For the text-containing cell, return its midpoint in [X, Y] coordinate format. 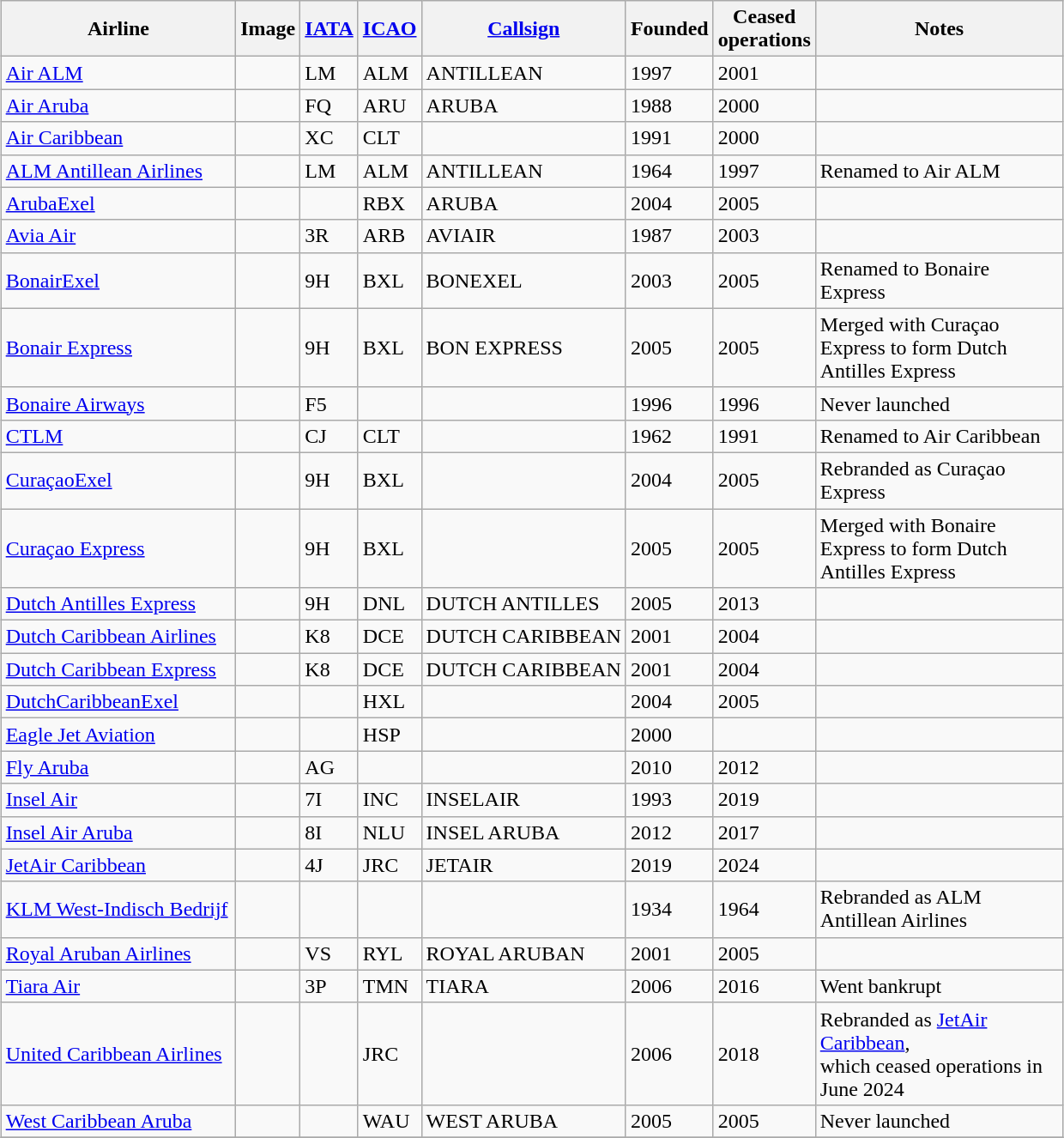
Curaçao Express [118, 548]
F5 [329, 403]
ArubaExel [118, 203]
ROYAL ARUBAN [523, 953]
3P [329, 986]
AG [329, 767]
RBX [390, 203]
Bonair Express [118, 348]
TMN [390, 986]
Rebranded as Curaçao Express [939, 481]
2018 [764, 1054]
Founded [669, 29]
Rebranded as JetAir Caribbean,which ceased operations in June 2024 [939, 1054]
HSP [390, 735]
8I [329, 832]
Rebranded as ALM Antillean Airlines [939, 910]
Fly Aruba [118, 767]
7I [329, 800]
ALM Antillean Airlines [118, 171]
AVIAIR [523, 236]
Eagle Jet Aviation [118, 735]
Royal Aruban Airlines [118, 953]
Notes [939, 29]
FQ [329, 106]
1962 [669, 436]
Insel Air Aruba [118, 832]
2010 [669, 767]
INSELAIR [523, 800]
DUTCH ANTILLES [523, 604]
Dutch Caribbean Airlines [118, 637]
BONEXEL [523, 280]
WAU [390, 1121]
Merged with Curaçao Express to form Dutch Antilles Express [939, 348]
INC [390, 800]
XC [329, 138]
RYL [390, 953]
2013 [764, 604]
Went bankrupt [939, 986]
BON EXPRESS [523, 348]
Air ALM [118, 73]
1993 [669, 800]
Image [268, 29]
1988 [669, 106]
CJ [329, 436]
Air Aruba [118, 106]
Renamed to Air ALM [939, 171]
United Caribbean Airlines [118, 1054]
Renamed to Bonaire Express [939, 280]
JETAIR [523, 865]
NLU [390, 832]
JetAir Caribbean [118, 865]
Airline [118, 29]
DutchCaribbeanExel [118, 702]
1934 [669, 910]
Dutch Caribbean Express [118, 669]
IATA [329, 29]
Avia Air [118, 236]
Tiara Air [118, 986]
2017 [764, 832]
CuraçaoExel [118, 481]
Ceasedoperations [764, 29]
Bonaire Airways [118, 403]
WEST ARUBA [523, 1121]
West Caribbean Aruba [118, 1121]
1987 [669, 236]
TIARA [523, 986]
Renamed to Air Caribbean [939, 436]
3R [329, 236]
Insel Air [118, 800]
2024 [764, 865]
DNL [390, 604]
Merged with Bonaire Express to form Dutch Antilles Express [939, 548]
Dutch Antilles Express [118, 604]
CTLM [118, 436]
HXL [390, 702]
Air Caribbean [118, 138]
ICAO [390, 29]
ARB [390, 236]
ARU [390, 106]
2016 [764, 986]
Callsign [523, 29]
KLM West-Indisch Bedrijf [118, 910]
INSEL ARUBA [523, 832]
BonairExel [118, 280]
VS [329, 953]
4J [329, 865]
